Determine the [x, y] coordinate at the center of the cell enclosing the given text.  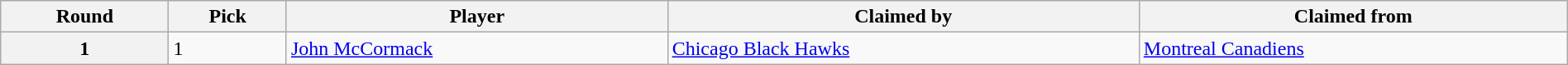
Pick [227, 17]
Claimed from [1353, 17]
Montreal Canadiens [1353, 48]
Player [476, 17]
John McCormack [476, 48]
Round [84, 17]
Claimed by [903, 17]
Chicago Black Hawks [903, 48]
